Scan for the cell matching the given text and deliver its (x, y) coordinate at center. 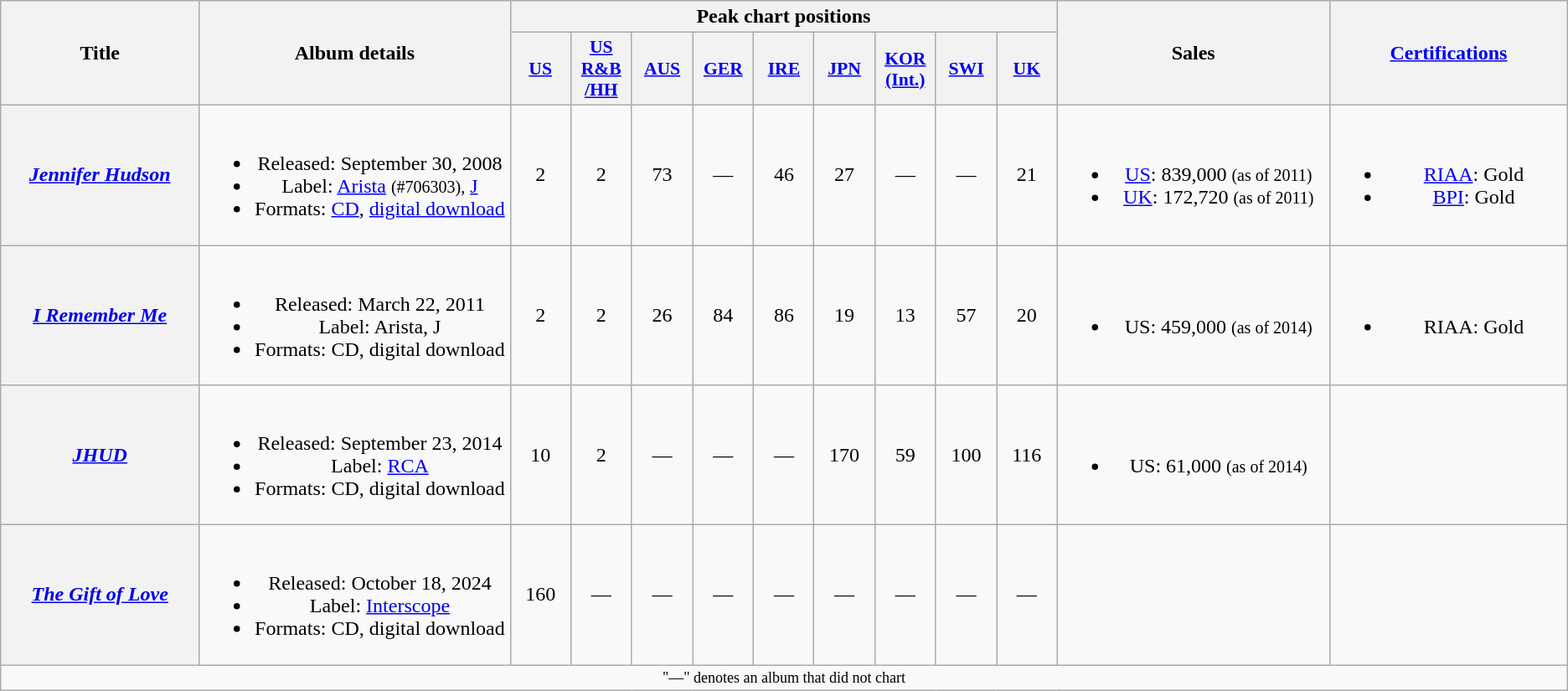
JPN (844, 69)
86 (784, 315)
Title (101, 54)
RIAA: Gold (1449, 315)
Peak chart positions (783, 17)
116 (1027, 456)
26 (662, 315)
Released: March 22, 2011Label: Arista, JFormats: CD, digital download (355, 315)
59 (905, 456)
"—" denotes an album that did not chart (784, 678)
Certifications (1449, 54)
13 (905, 315)
UK (1027, 69)
Released: September 23, 2014Label: RCAFormats: CD, digital download (355, 456)
US (540, 69)
Sales (1194, 54)
10 (540, 456)
Album details (355, 54)
27 (844, 174)
19 (844, 315)
AUS (662, 69)
I Remember Me (101, 315)
170 (844, 456)
US: 61,000 (as of 2014) (1194, 456)
Released: September 30, 2008Label: Arista (#706303), JFormats: CD, digital download (355, 174)
57 (966, 315)
US: 459,000 (as of 2014) (1194, 315)
USR&B/HH (601, 69)
46 (784, 174)
RIAA: GoldBPI: Gold (1449, 174)
84 (724, 315)
SWI (966, 69)
Released: October 18, 2024Label: InterscopeFormats: CD, digital download (355, 595)
KOR (Int.) (905, 69)
100 (966, 456)
73 (662, 174)
21 (1027, 174)
20 (1027, 315)
160 (540, 595)
The Gift of Love (101, 595)
GER (724, 69)
US: 839,000 (as of 2011)UK: 172,720 (as of 2011) (1194, 174)
IRE (784, 69)
Jennifer Hudson (101, 174)
JHUD (101, 456)
